Search for the cell housing the specified text and yield its [x, y] center coordinate. 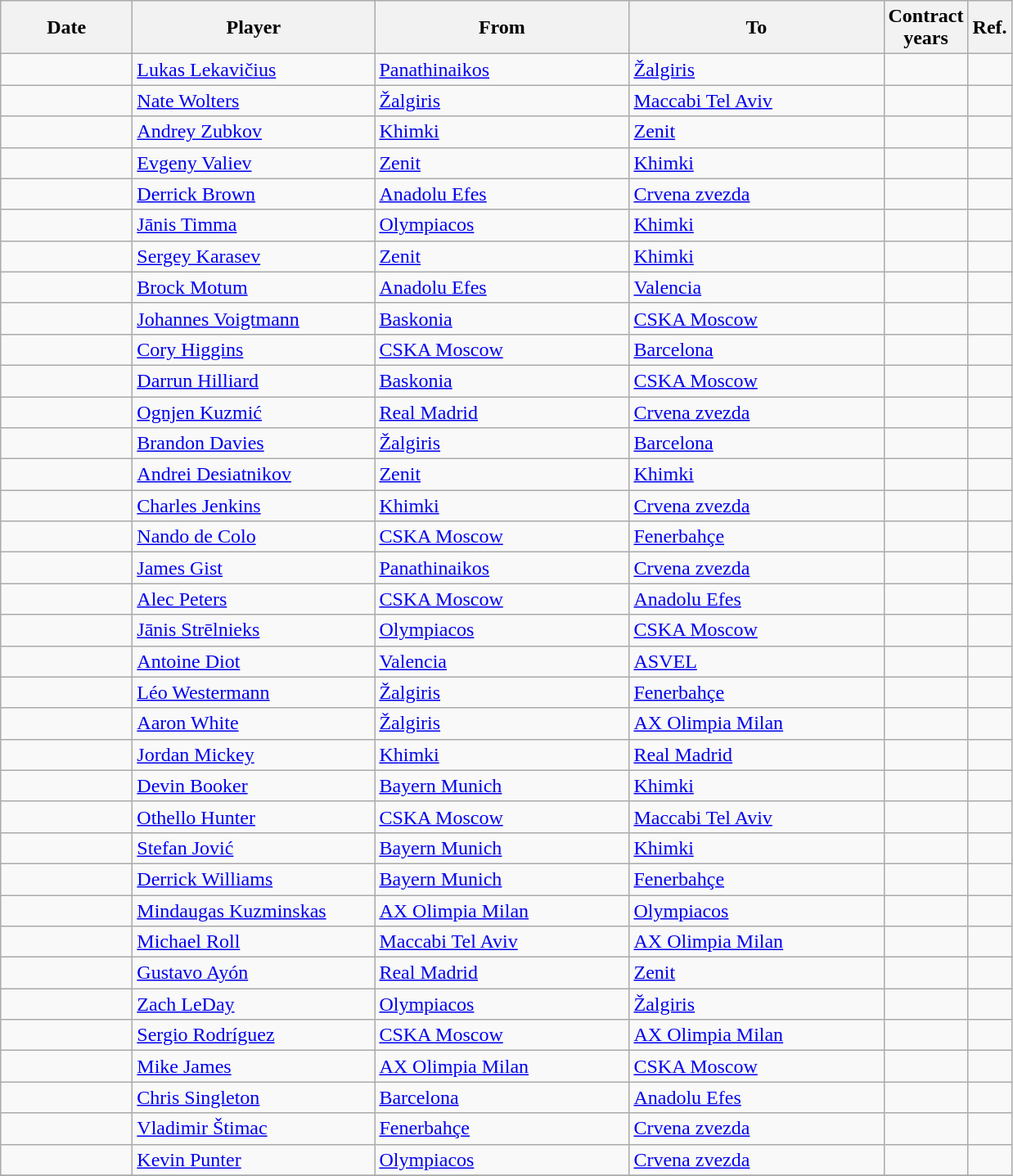
To [756, 28]
Michael Roll [254, 942]
Gustavo Ayón [254, 973]
Jānis Timma [254, 225]
Chris Singleton [254, 1097]
Date [67, 28]
Nando de Colo [254, 537]
Mindaugas Kuzminskas [254, 911]
Contractyears [926, 28]
Ref. [990, 28]
Stefan Jović [254, 848]
ASVEL [756, 661]
Sergey Karasev [254, 256]
Zach LeDay [254, 1004]
Sergio Rodríguez [254, 1035]
Antoine Diot [254, 661]
Derrick Williams [254, 879]
Jānis Strēlnieks [254, 630]
Evgeny Valiev [254, 163]
Mike James [254, 1066]
Léo Westermann [254, 692]
James Gist [254, 568]
Player [254, 28]
Jordan Mickey [254, 755]
Cory Higgins [254, 349]
Nate Wolters [254, 101]
Kevin Punter [254, 1160]
Othello Hunter [254, 817]
Lukas Lekavičius [254, 70]
Brock Motum [254, 287]
Johannes Voigtmann [254, 318]
Derrick Brown [254, 194]
Andrey Zubkov [254, 132]
Alec Peters [254, 599]
Charles Jenkins [254, 506]
Andrei Desiatnikov [254, 475]
From [502, 28]
Darrun Hilliard [254, 381]
Aaron White [254, 723]
Ognjen Kuzmić [254, 412]
Vladimir Štimac [254, 1129]
Devin Booker [254, 786]
Brandon Davies [254, 444]
